Detect which cell encompasses the target text, then output its [x, y] center coordinate. 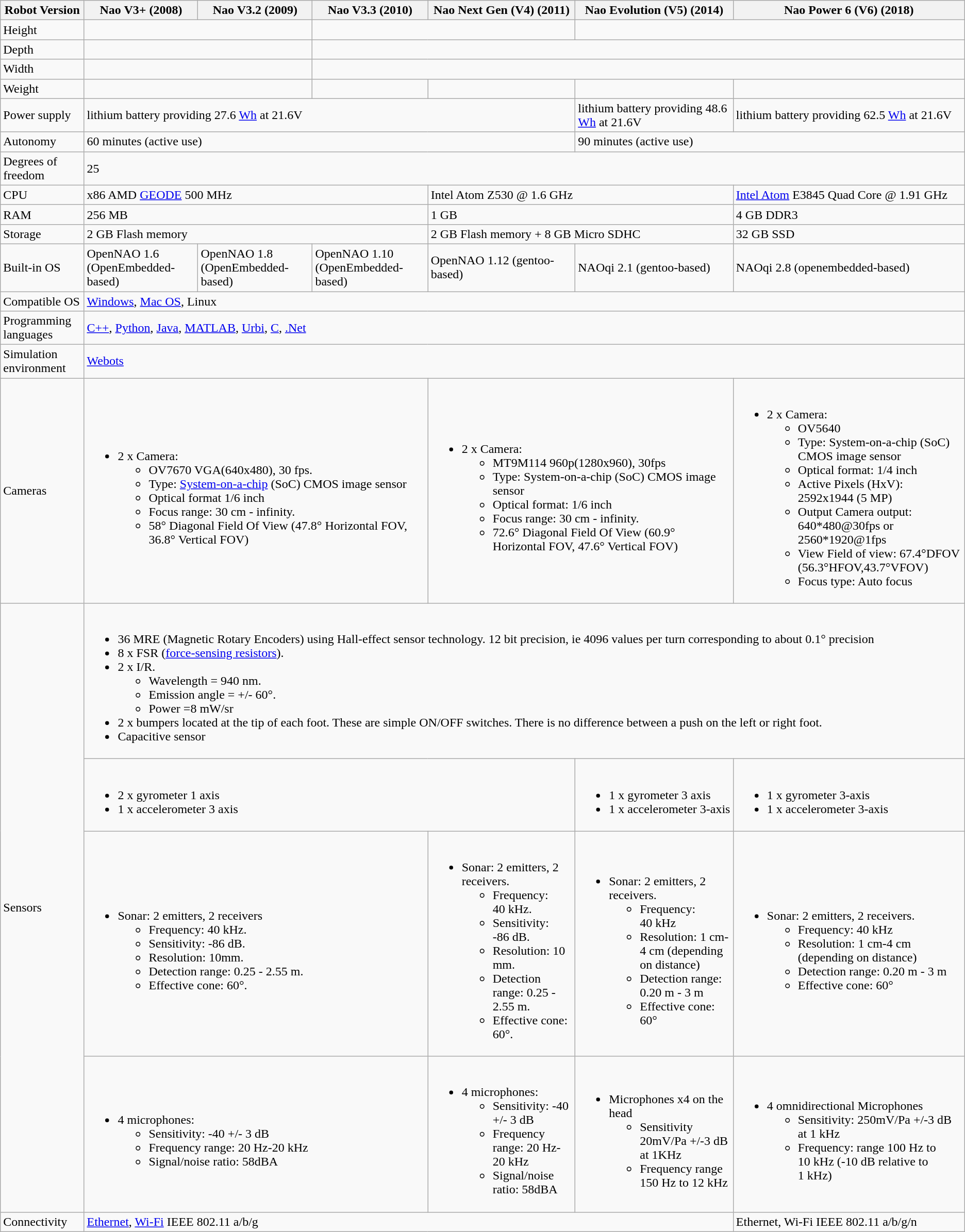
C++, Python, Java, MATLAB, Urbi, C, .Net [524, 328]
1 GB [580, 214]
Simulation environment [42, 362]
2 GB Flash memory [256, 234]
RAM [42, 214]
Intel Atom E3845 Quad Core @ 1.91 GHz [848, 195]
Sonar: 2 emitters, 2 receivers.Frequency: 40 kHz.Sensitivity: -86 dB.Resolution: 10 mm.Detection range: 0.25 - 2.55 m.Effective cone: 60°. [502, 944]
Sonar: 2 emitters, 2 receiversFrequency: 40 kHz.Sensitivity: -86 dB.Resolution: 10mm.Detection range: 0.25 - 2.55 m.Effective cone: 60°. [256, 944]
Nao Evolution (V5) (2014) [655, 10]
Width [42, 69]
Built-in OS [42, 267]
Storage [42, 234]
Depth [42, 49]
Windows, Mac OS, Linux [524, 301]
OpenNAO 1.10 (OpenEmbedded- based) [370, 267]
Intel Atom Z530 @ 1.6 GHz [580, 195]
25 [524, 168]
Nao Next Gen (V4) (2011) [502, 10]
Programming languages [42, 328]
CPU [42, 195]
Power supply [42, 115]
256 MB [256, 214]
OpenNAO 1.8 (OpenEmbedded- based) [255, 267]
Connectivity [42, 1222]
Weight [42, 89]
lithium battery providing 27.6 Wh at 21.6V [330, 115]
lithium battery providing 62.5 Wh at 21.6V [848, 115]
Microphones x4 on the headSensitivity 20mV/Pa +/-3 dB at 1KHzFrequency range 150 Hz to 12 kHz [655, 1134]
Sensors [42, 908]
Webots [524, 362]
Nao V3+ (2008) [141, 10]
x86 AMD GEODE 500 MHz [256, 195]
Nao V3.2 (2009) [255, 10]
Height [42, 30]
NAOqi 2.1 (gentoo-based) [655, 267]
Degrees of freedom [42, 168]
Compatible OS [42, 301]
Ethernet, Wi-Fi IEEE 802.11 a/b/g/n [848, 1222]
Nao Power 6 (V6) (2018) [848, 10]
2 GB Flash memory + 8 GB Micro SDHC [580, 234]
2 x gyrometer 1 axis1 x accelerometer 3 axis [330, 795]
1 x gyrometer 3 axis1 x accelerometer 3-axis [655, 795]
32 GB SSD [848, 234]
90 minutes (active use) [770, 142]
OpenNAO 1.12 (gentoo-based) [502, 267]
Nao V3.3 (2010) [370, 10]
Ethernet, Wi-Fi IEEE 802.11 a/b/g [408, 1222]
60 minutes (active use) [330, 142]
NAOqi 2.8 (openembedded-based) [848, 267]
Autonomy [42, 142]
OpenNAO 1.6 (OpenEmbedded-based) [141, 267]
1 x gyrometer 3-axis1 x accelerometer 3-axis [848, 795]
4 GB DDR3 [848, 214]
Cameras [42, 491]
4 omnidirectional MicrophonesSensitivity: 250mV/Pa +/-3 dB at 1 kHzFrequency: range 100 Hz to 10 kHz (-10 dB relative to 1 kHz) [848, 1134]
lithium battery providing 48.6 Wh at 21.6V [655, 115]
Robot Version [42, 10]
